Return the (X, Y) coordinate for the center point of the cell that contains the specified text.  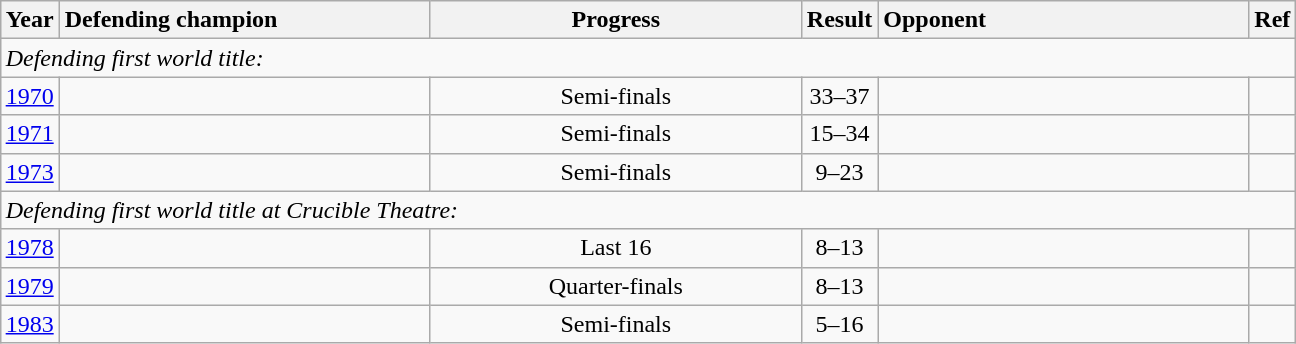
1973 (30, 172)
5–16 (839, 324)
Progress (616, 20)
33–37 (839, 96)
1979 (30, 286)
1971 (30, 134)
Ref (1272, 20)
1983 (30, 324)
Last 16 (616, 248)
Opponent (1064, 20)
Defending first world title: (648, 58)
Quarter-finals (616, 286)
Defending first world title at Crucible Theatre: (648, 210)
1970 (30, 96)
Year (30, 20)
15–34 (839, 134)
1978 (30, 248)
Result (839, 20)
Defending champion (244, 20)
9–23 (839, 172)
